Search for the cell housing the specified text and yield its [X, Y] center coordinate. 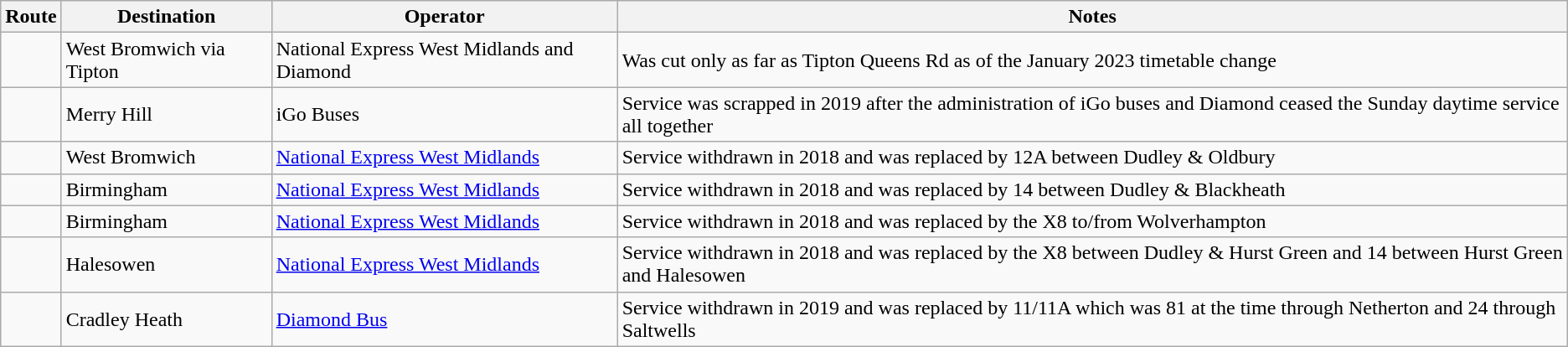
Cradley Heath [166, 319]
Diamond Bus [444, 319]
iGo Buses [444, 114]
Destination [166, 17]
Notes [1092, 17]
Route [31, 17]
Operator [444, 17]
Merry Hill [166, 114]
National Express West Midlands and Diamond [444, 60]
Service withdrawn in 2019 and was replaced by 11/11A which was 81 at the time through Netherton and 24 through Saltwells [1092, 319]
Service was scrapped in 2019 after the administration of iGo buses and Diamond ceased the Sunday daytime service all together [1092, 114]
West Bromwich [166, 158]
Halesowen [166, 265]
Service withdrawn in 2018 and was replaced by the X8 to/from Wolverhampton [1092, 221]
Service withdrawn in 2018 and was replaced by the X8 between Dudley & Hurst Green and 14 between Hurst Green and Halesowen [1092, 265]
Was cut only as far as Tipton Queens Rd as of the January 2023 timetable change [1092, 60]
Service withdrawn in 2018 and was replaced by 12A between Dudley & Oldbury [1092, 158]
Service withdrawn in 2018 and was replaced by 14 between Dudley & Blackheath [1092, 189]
West Bromwich via Tipton [166, 60]
